Locate the cell with the specified text and output its (x, y) center coordinate. 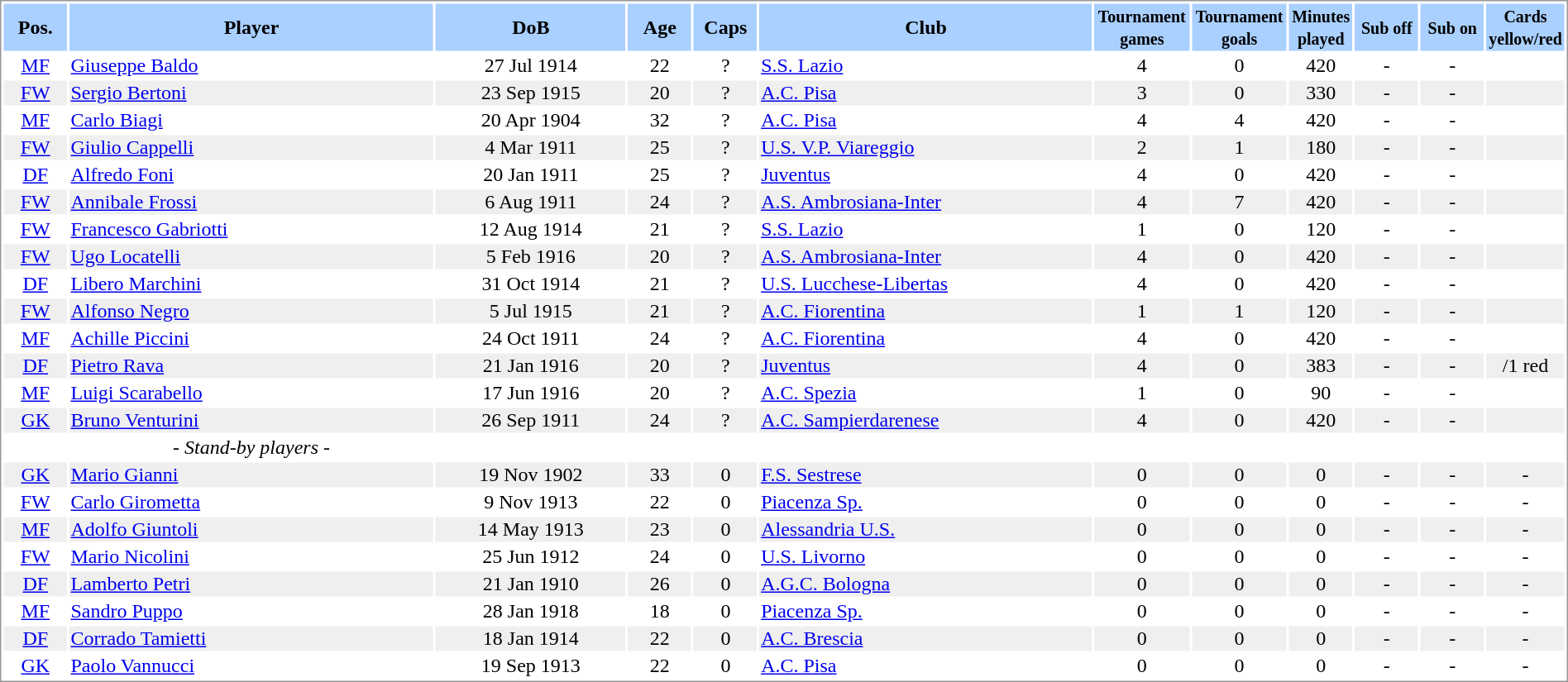
U.S. Livorno (926, 556)
5 Jul 1915 (531, 312)
14 May 1913 (531, 530)
Alessandria U.S. (926, 530)
23 (660, 530)
18 (660, 611)
21 Jan 1916 (531, 366)
12 Aug 1914 (531, 229)
Caps (726, 26)
Achille Piccini (251, 338)
A.C. Brescia (926, 639)
90 (1322, 393)
20 Jan 1911 (531, 174)
26 (660, 584)
20 Apr 1904 (531, 120)
DoB (531, 26)
Player (251, 26)
Tournamentgames (1141, 26)
19 Sep 1913 (531, 665)
33 (660, 475)
Annibale Frossi (251, 203)
Francesco Gabriotti (251, 229)
F.S. Sestrese (926, 475)
9 Nov 1913 (531, 502)
Corrado Tamietti (251, 639)
Alfonso Negro (251, 312)
Lamberto Petri (251, 584)
A.C. Spezia (926, 393)
Cardsyellow/red (1526, 26)
Adolfo Giuntoli (251, 530)
7 (1239, 203)
17 Jun 1916 (531, 393)
383 (1322, 366)
Sub off (1386, 26)
4 Mar 1911 (531, 148)
Alfredo Foni (251, 174)
330 (1322, 93)
6 Aug 1911 (531, 203)
Paolo Vannucci (251, 665)
28 Jan 1918 (531, 611)
Sub on (1452, 26)
Ugo Locatelli (251, 257)
32 (660, 120)
25 Jun 1912 (531, 556)
Minutesplayed (1322, 26)
Age (660, 26)
Pietro Rava (251, 366)
21 Jan 1910 (531, 584)
Libero Marchini (251, 284)
A.C. Sampierdarenese (926, 421)
26 Sep 1911 (531, 421)
Bruno Venturini (251, 421)
Giuseppe Baldo (251, 65)
Pos. (35, 26)
31 Oct 1914 (531, 284)
/1 red (1526, 366)
24 Oct 1911 (531, 338)
5 Feb 1916 (531, 257)
Club (926, 26)
Mario Gianni (251, 475)
23 Sep 1915 (531, 93)
3 (1141, 93)
Tournamentgoals (1239, 26)
A.G.C. Bologna (926, 584)
Carlo Biagi (251, 120)
Giulio Cappelli (251, 148)
Carlo Girometta (251, 502)
2 (1141, 148)
18 Jan 1914 (531, 639)
Mario Nicolini (251, 556)
Luigi Scarabello (251, 393)
Sergio Bertoni (251, 93)
U.S. Lucchese-Libertas (926, 284)
- Stand-by players - (251, 447)
Sandro Puppo (251, 611)
U.S. V.P. Viareggio (926, 148)
19 Nov 1902 (531, 475)
27 Jul 1914 (531, 65)
180 (1322, 148)
